Find where the given text appears and provide that cell's center as (x, y) coordinate. 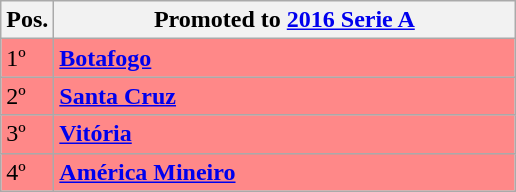
Pos. (28, 20)
América Mineiro (284, 172)
Vitória (284, 134)
3º (28, 134)
Promoted to 2016 Serie A (284, 20)
2º (28, 96)
1º (28, 58)
Botafogo (284, 58)
Santa Cruz (284, 96)
4º (28, 172)
